For the text-containing cell, return its midpoint in [X, Y] coordinate format. 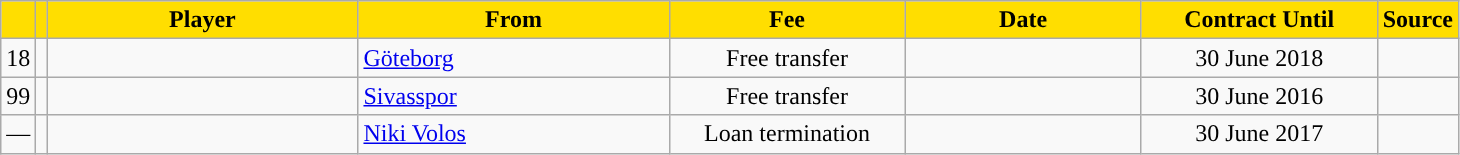
From [514, 20]
Contract Until [1259, 20]
Niki Volos [514, 134]
— [18, 134]
Source [1418, 20]
Loan termination [787, 134]
Göteborg [514, 58]
30 June 2017 [1259, 134]
Fee [787, 20]
Sivasspor [514, 96]
99 [18, 96]
18 [18, 58]
30 June 2016 [1259, 96]
30 June 2018 [1259, 58]
Date [1023, 20]
Player [202, 20]
